Search for the cell housing the specified text and yield its (X, Y) center coordinate. 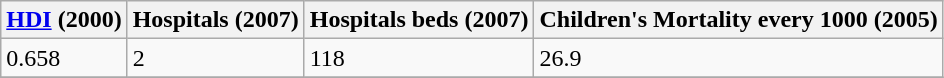
0.658 (64, 58)
Children's Mortality every 1000 (2005) (738, 20)
Hospitals (2007) (216, 20)
2 (216, 58)
Hospitals beds (2007) (419, 20)
26.9 (738, 58)
118 (419, 58)
HDI (2000) (64, 20)
